Locate the cell with the specified text and output its (X, Y) center coordinate. 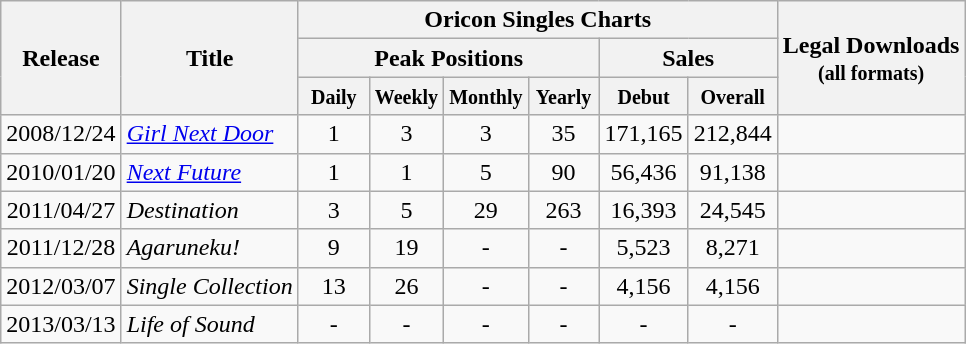
Peak Positions (448, 58)
Monthly (486, 96)
2013/03/13 (61, 324)
Release (61, 58)
Girl Next Door (210, 134)
Yearly (564, 96)
Sales (688, 58)
35 (564, 134)
212,844 (732, 134)
Life of Sound (210, 324)
263 (564, 210)
Destination (210, 210)
56,436 (644, 172)
2011/04/27 (61, 210)
Next Future (210, 172)
9 (334, 248)
Single Collection (210, 286)
Daily (334, 96)
8,271 (732, 248)
29 (486, 210)
24,545 (732, 210)
Weekly (406, 96)
26 (406, 286)
13 (334, 286)
Overall (732, 96)
2010/01/20 (61, 172)
5,523 (644, 248)
Debut (644, 96)
Title (210, 58)
90 (564, 172)
2008/12/24 (61, 134)
2011/12/28 (61, 248)
91,138 (732, 172)
2012/03/07 (61, 286)
Legal Downloads(all formats) (871, 58)
171,165 (644, 134)
Oricon Singles Charts (538, 20)
19 (406, 248)
16,393 (644, 210)
Agaruneku! (210, 248)
